From the cell containing the given text, extract its center point as [x, y] coordinate. 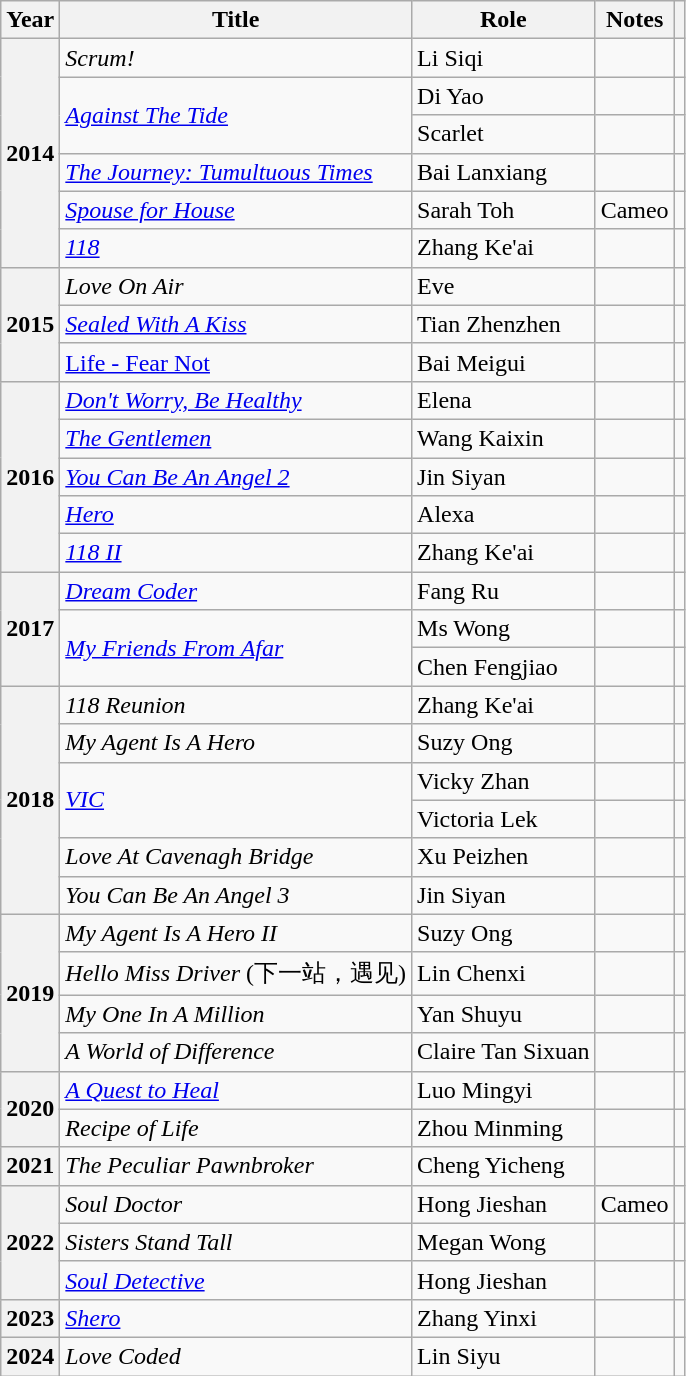
VIC [236, 800]
Spouse for House [236, 210]
Love Coded [236, 1356]
2015 [30, 324]
2014 [30, 153]
Zhou Minming [504, 1128]
Shero [236, 1318]
Soul Doctor [236, 1204]
You Can Be An Angel 2 [236, 477]
118 II [236, 553]
Year [30, 20]
118 [236, 248]
Sealed With A Kiss [236, 324]
2020 [30, 1109]
Sarah Toh [504, 210]
Wang Kaixin [504, 438]
Notes [634, 20]
Vicky Zhan [504, 781]
2023 [30, 1318]
Li Siqi [504, 58]
Bai Meigui [504, 362]
2019 [30, 992]
Love On Air [236, 286]
Scrum! [236, 58]
Recipe of Life [236, 1128]
Title [236, 20]
2016 [30, 476]
Victoria Lek [504, 819]
2021 [30, 1166]
Eve [504, 286]
2017 [30, 629]
My Friends From Afar [236, 648]
Soul Detective [236, 1280]
Hello Miss Driver (下一站，遇见) [236, 974]
Hero [236, 515]
Alexa [504, 515]
My Agent Is A Hero [236, 743]
Megan Wong [504, 1242]
Luo Mingyi [504, 1090]
My Agent Is A Hero II [236, 933]
Fang Ru [504, 591]
Zhang Yinxi [504, 1318]
Lin Chenxi [504, 974]
2024 [30, 1356]
Xu Peizhen [504, 857]
Chen Fengjiao [504, 667]
Scarlet [504, 134]
118 Reunion [236, 705]
You Can Be An Angel 3 [236, 895]
Against The Tide [236, 115]
The Journey: Tumultuous Times [236, 172]
Tian Zhenzhen [504, 324]
2022 [30, 1242]
Role [504, 20]
Life - Fear Not [236, 362]
Claire Tan Sixuan [504, 1052]
Elena [504, 400]
Sisters Stand Tall [236, 1242]
My One In A Million [236, 1014]
Cheng Yicheng [504, 1166]
The Peculiar Pawnbroker [236, 1166]
A Quest to Heal [236, 1090]
A World of Difference [236, 1052]
Lin Siyu [504, 1356]
Yan Shuyu [504, 1014]
Don't Worry, Be Healthy [236, 400]
Ms Wong [504, 629]
2018 [30, 800]
Dream Coder [236, 591]
The Gentlemen [236, 438]
Di Yao [504, 96]
Love At Cavenagh Bridge [236, 857]
Bai Lanxiang [504, 172]
